Return the (x, y) coordinate for the center point of the cell that contains the specified text.  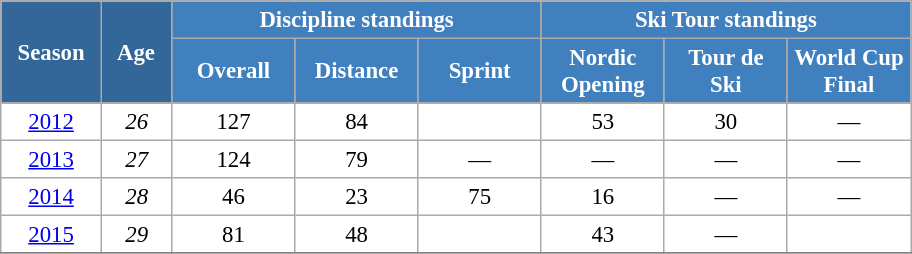
Distance (356, 72)
26 (136, 122)
28 (136, 197)
84 (356, 122)
46 (234, 197)
23 (356, 197)
Ski Tour standings (726, 20)
48 (356, 235)
29 (136, 235)
World CupFinal (848, 72)
Sprint (480, 72)
79 (356, 160)
Season (52, 52)
27 (136, 160)
Discipline standings (356, 20)
43 (602, 235)
127 (234, 122)
81 (234, 235)
Age (136, 52)
124 (234, 160)
16 (602, 197)
53 (602, 122)
2014 (52, 197)
NordicOpening (602, 72)
2013 (52, 160)
Tour deSki (726, 72)
75 (480, 197)
2012 (52, 122)
30 (726, 122)
Overall (234, 72)
2015 (52, 235)
